Extract the (x, y) coordinate from the center of the cell holding the provided text.  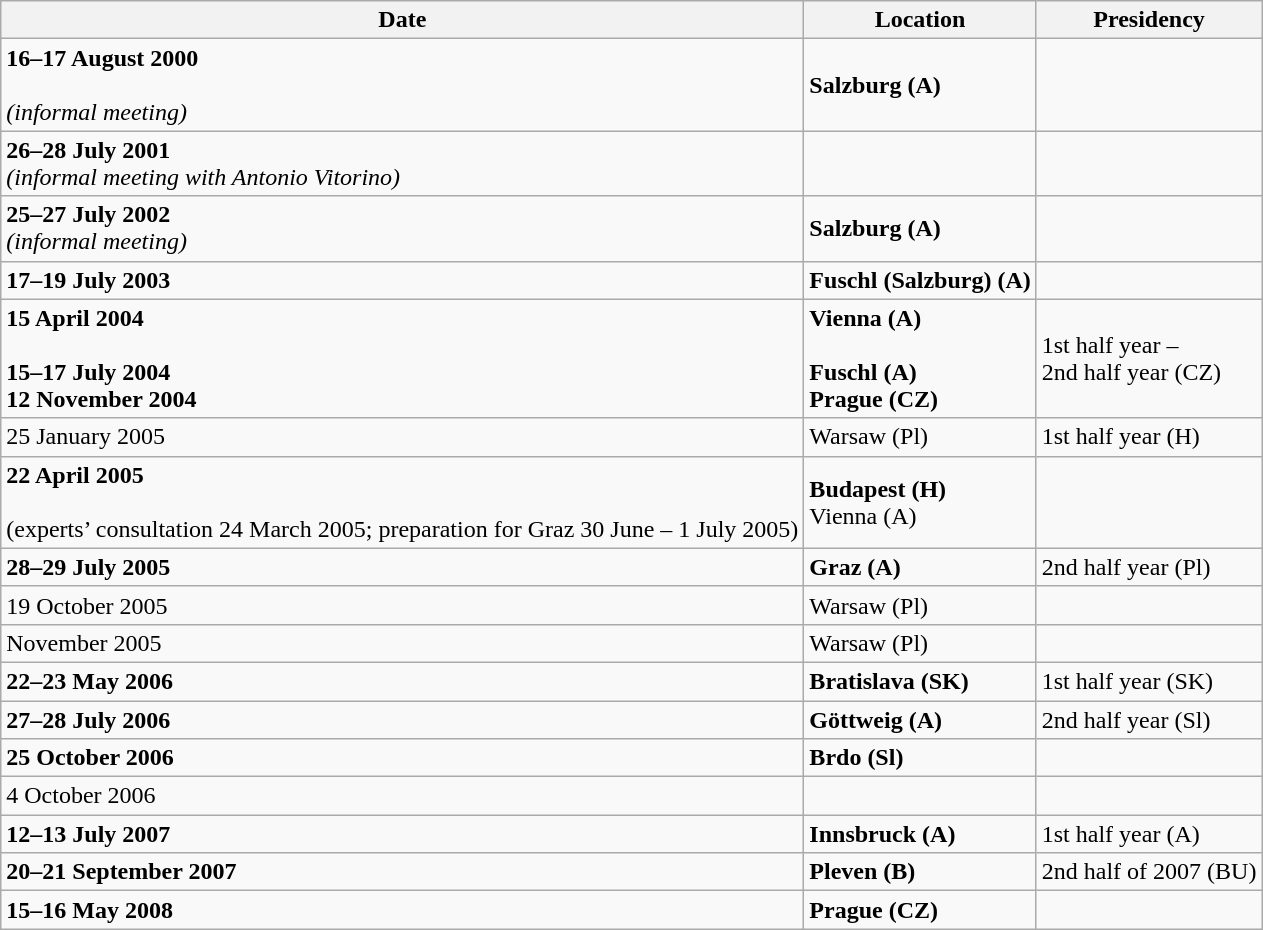
Bratislava (SK) (920, 681)
26–28 July 2001(informal meeting with Antonio Vitorino) (402, 164)
Budapest (H)Vienna (A) (920, 502)
16–17 August 2000(informal meeting) (402, 85)
Innsbruck (A) (920, 834)
22 April 2005(experts’ consultation 24 March 2005; preparation for Graz 30 June – 1 July 2005) (402, 502)
Location (920, 20)
25 January 2005 (402, 437)
2nd half year (Sl) (1149, 719)
Graz (A) (920, 567)
22–23 May 2006 (402, 681)
Fuschl (Salzburg) (A) (920, 280)
15–16 May 2008 (402, 910)
2nd half of 2007 (BU) (1149, 872)
1st half year –2nd half year (CZ) (1149, 358)
November 2005 (402, 643)
1st half year (SK) (1149, 681)
Prague (CZ) (920, 910)
20–21 September 2007 (402, 872)
17–19 July 2003 (402, 280)
25 October 2006 (402, 758)
1st half year (A) (1149, 834)
25–27 July 2002(informal meeting) (402, 228)
Pleven (B) (920, 872)
28–29 July 2005 (402, 567)
19 October 2005 (402, 605)
Presidency (1149, 20)
15 April 200415–17 July 2004 12 November 2004 (402, 358)
Göttweig (A) (920, 719)
Date (402, 20)
Brdo (Sl) (920, 758)
Vienna (A)Fuschl (A) Prague (CZ) (920, 358)
4 October 2006 (402, 796)
2nd half year (Pl) (1149, 567)
12–13 July 2007 (402, 834)
27–28 July 2006 (402, 719)
1st half year (H) (1149, 437)
